Pinpoint the cell where the given text exists, returning its [x, y] midpoint coordinate. 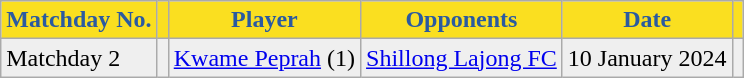
Matchday 2 [79, 58]
Kwame Peprah (1) [264, 58]
Shillong Lajong FC [462, 58]
Player [264, 20]
10 January 2024 [647, 58]
Opponents [462, 20]
Matchday No. [79, 20]
Date [647, 20]
